Return the [X, Y] coordinate for the center point of the cell that contains the specified text.  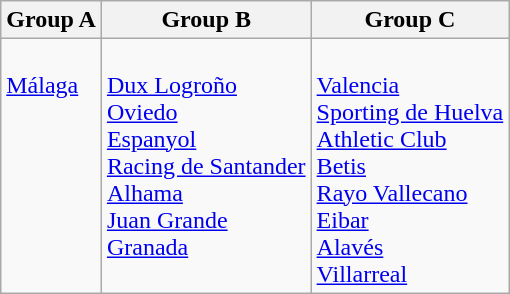
Group A [52, 20]
Dux Logroño Oviedo Espanyol Racing de Santander Alhama Juan Grande Granada [206, 166]
Group B [206, 20]
Group C [410, 20]
Valencia Sporting de Huelva Athletic Club Betis Rayo Vallecano Eibar Alavés Villarreal [410, 166]
Málaga [52, 166]
